Detect which cell encompasses the target text, then output its [X, Y] center coordinate. 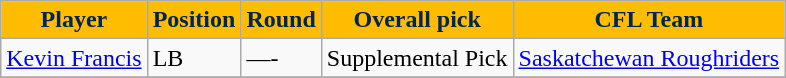
Overall pick [417, 20]
CFL Team [649, 20]
Player [74, 20]
Position [194, 20]
Kevin Francis [74, 58]
Saskatchewan Roughriders [649, 58]
Supplemental Pick [417, 58]
Round [281, 20]
—- [281, 58]
LB [194, 58]
